Find where the given text appears and provide that cell's center as [X, Y] coordinate. 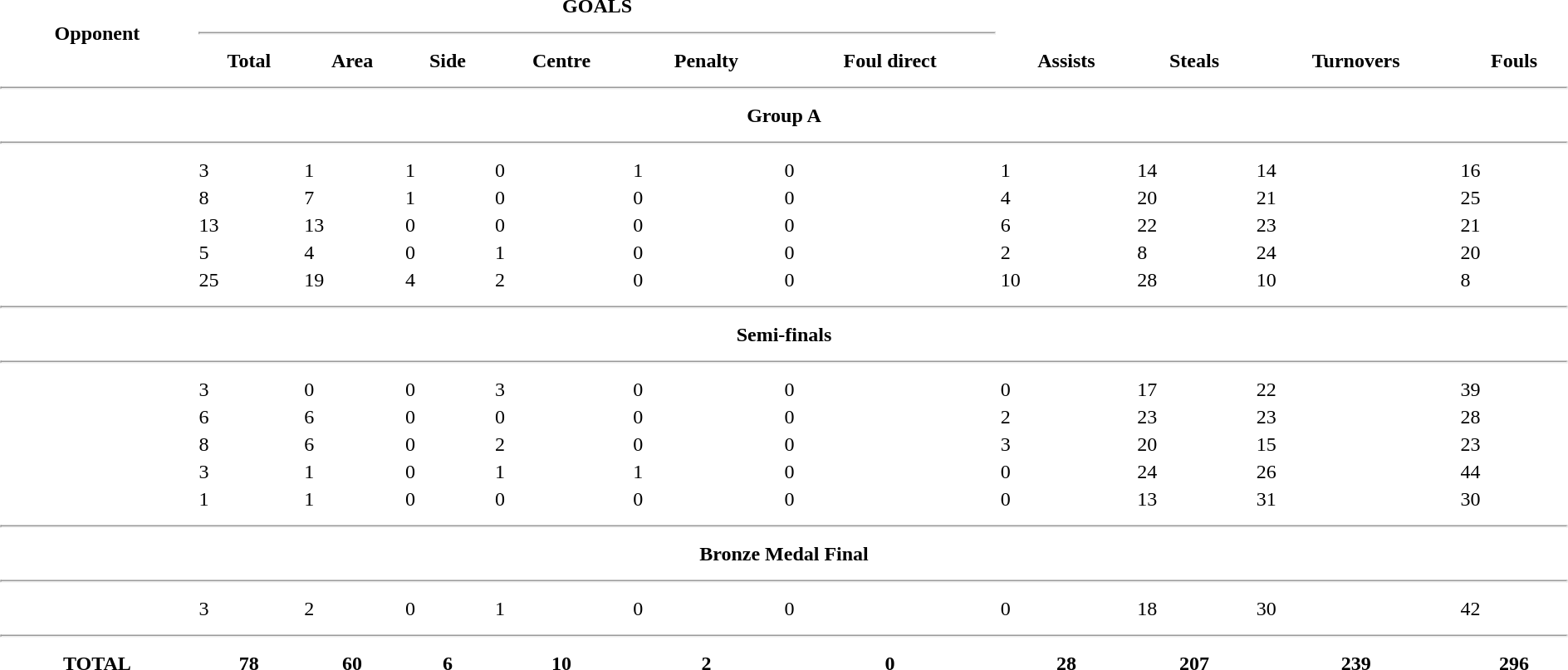
Side [447, 61]
7 [352, 198]
Penalty [706, 61]
15 [1355, 444]
Area [352, 61]
19 [352, 280]
Foul direct [890, 61]
25 [249, 280]
5 [249, 252]
26 [1355, 472]
18 [1194, 609]
31 [1355, 499]
30 [1355, 609]
21 [1355, 198]
Total [249, 61]
17 [1194, 389]
Centre [561, 61]
28 [1194, 280]
